Identify which cell holds the provided text, then report its (x, y) central coordinate. 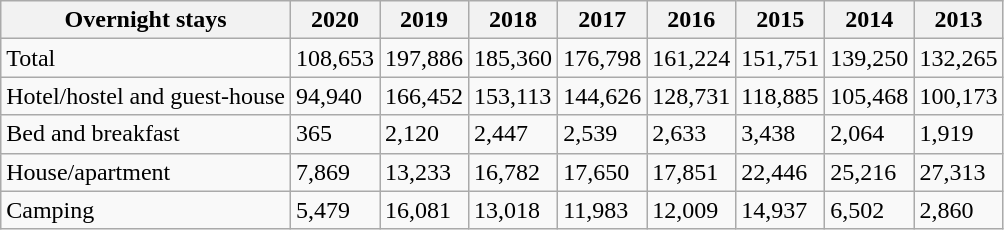
Hotel/hostel and guest-house (146, 96)
17,851 (692, 172)
144,626 (602, 96)
185,360 (514, 58)
12,009 (692, 210)
6,502 (870, 210)
Total (146, 58)
2,120 (424, 134)
16,081 (424, 210)
128,731 (692, 96)
2020 (334, 20)
2018 (514, 20)
13,233 (424, 172)
House/apartment (146, 172)
Camping (146, 210)
197,886 (424, 58)
13,018 (514, 210)
17,650 (602, 172)
2,447 (514, 134)
22,446 (780, 172)
2017 (602, 20)
105,468 (870, 96)
94,940 (334, 96)
2,860 (958, 210)
2015 (780, 20)
151,751 (780, 58)
5,479 (334, 210)
Overnight stays (146, 20)
176,798 (602, 58)
11,983 (602, 210)
139,250 (870, 58)
108,653 (334, 58)
2016 (692, 20)
2,539 (602, 134)
3,438 (780, 134)
Bed and breakfast (146, 134)
2014 (870, 20)
2019 (424, 20)
153,113 (514, 96)
7,869 (334, 172)
2013 (958, 20)
100,173 (958, 96)
118,885 (780, 96)
161,224 (692, 58)
365 (334, 134)
1,919 (958, 134)
14,937 (780, 210)
16,782 (514, 172)
132,265 (958, 58)
2,064 (870, 134)
25,216 (870, 172)
166,452 (424, 96)
2,633 (692, 134)
27,313 (958, 172)
